Scan for the cell matching the given text and deliver its [X, Y] coordinate at center. 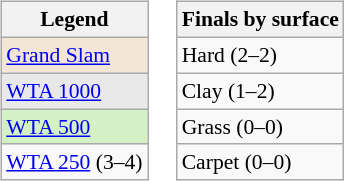
Grass (0–0) [260, 127]
Legend [74, 20]
Clay (1–2) [260, 91]
Grand Slam [74, 55]
WTA 250 (3–4) [74, 162]
Hard (2–2) [260, 55]
Finals by surface [260, 20]
Carpet (0–0) [260, 162]
WTA 1000 [74, 91]
WTA 500 [74, 127]
